Return the [X, Y] coordinate for the center point of the cell that contains the specified text.  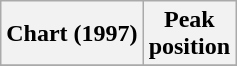
Peakposition [189, 34]
Chart (1997) [72, 34]
